Return the [x, y] coordinate for the center point of the cell that contains the specified text.  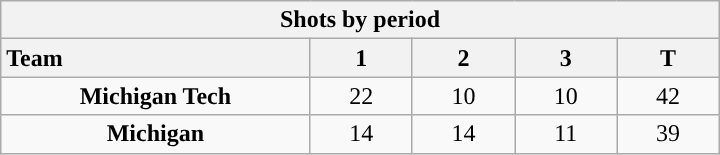
42 [668, 96]
3 [566, 58]
11 [566, 134]
Team [156, 58]
1 [361, 58]
39 [668, 134]
Michigan Tech [156, 96]
2 [463, 58]
Shots by period [360, 20]
T [668, 58]
22 [361, 96]
Michigan [156, 134]
